Search for the cell housing the specified text and yield its [x, y] center coordinate. 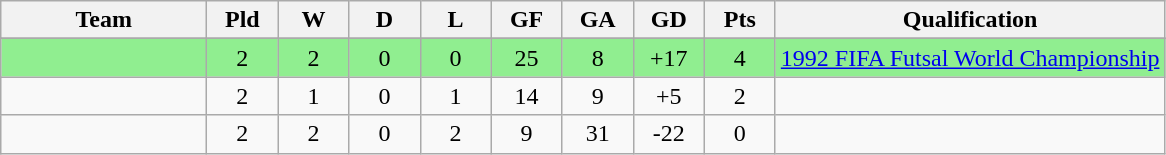
GF [526, 20]
+17 [668, 58]
Pts [740, 20]
+5 [668, 96]
GD [668, 20]
1992 FIFA Futsal World Championship [970, 58]
W [314, 20]
D [384, 20]
Team [104, 20]
Qualification [970, 20]
Pld [242, 20]
GA [598, 20]
14 [526, 96]
4 [740, 58]
31 [598, 134]
8 [598, 58]
-22 [668, 134]
25 [526, 58]
L [456, 20]
